From the cell containing the given text, extract its center point as (X, Y) coordinate. 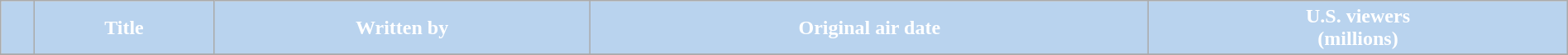
Written by (402, 28)
Title (124, 28)
U.S. viewers (millions) (1358, 28)
Original air date (870, 28)
